Return (x, y) of the center of cell containing provided text 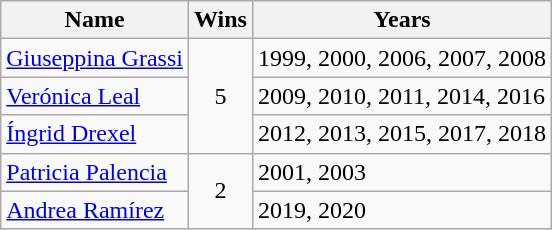
Patricia Palencia (95, 172)
2012, 2013, 2015, 2017, 2018 (402, 134)
Name (95, 20)
Íngrid Drexel (95, 134)
2 (220, 191)
2019, 2020 (402, 210)
Andrea Ramírez (95, 210)
2009, 2010, 2011, 2014, 2016 (402, 96)
2001, 2003 (402, 172)
Years (402, 20)
1999, 2000, 2006, 2007, 2008 (402, 58)
5 (220, 96)
Giuseppina Grassi (95, 58)
Verónica Leal (95, 96)
Wins (220, 20)
